Determine the (X, Y) coordinate at the center of the cell enclosing the given text.  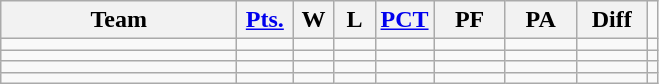
Team (119, 20)
Diff (612, 20)
W (314, 20)
PA (540, 20)
Pts. (265, 20)
L (354, 20)
PF (470, 20)
PCT (404, 20)
